Pinpoint the cell where the given text exists, returning its (x, y) midpoint coordinate. 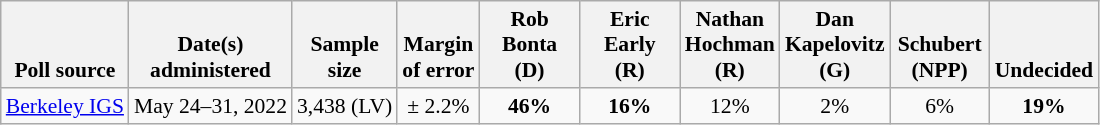
Schubert(NPP) (940, 44)
RobBonta(D) (530, 44)
6% (940, 106)
Berkeley IGS (65, 106)
Undecided (1044, 44)
± 2.2% (438, 106)
19% (1044, 106)
46% (530, 106)
May 24–31, 2022 (210, 106)
EricEarly(R) (630, 44)
Date(s)administered (210, 44)
DanKapelovitz(G) (835, 44)
Marginof error (438, 44)
12% (730, 106)
3,438 (LV) (344, 106)
NathanHochman(R) (730, 44)
Samplesize (344, 44)
2% (835, 106)
16% (630, 106)
Poll source (65, 44)
